From the cell containing the given text, extract its center point as [x, y] coordinate. 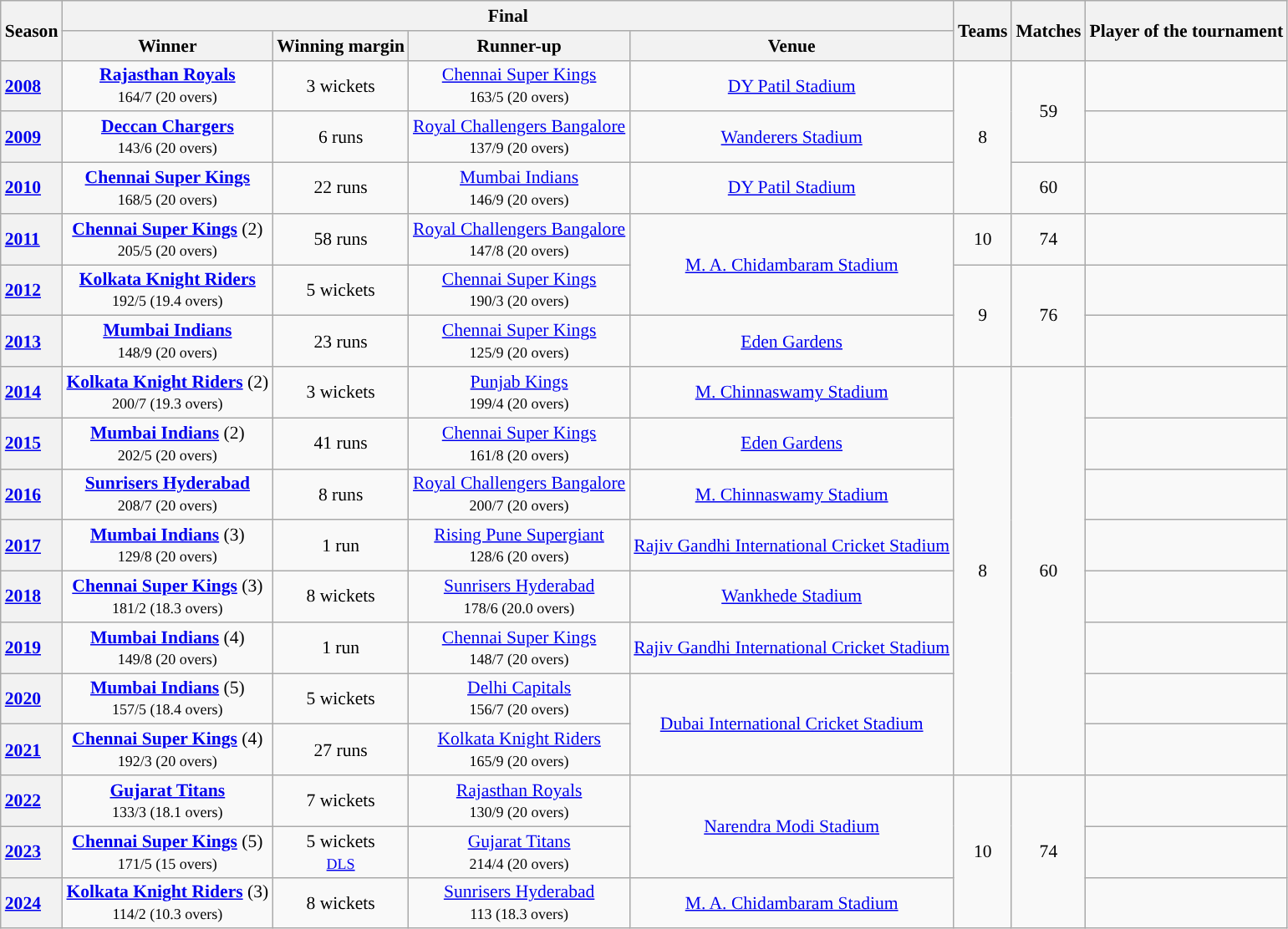
9 [983, 316]
8 runs [341, 495]
Chennai Super Kings190/3 (20 overs) [519, 291]
Chennai Super Kings (2)205/5 (20 overs) [167, 239]
2016 [32, 495]
Mumbai Indians (5)157/5 (18.4 overs) [167, 698]
Sunrisers Hyderabad113 (18.3 overs) [519, 902]
Final [508, 16]
2009 [32, 137]
Season [32, 30]
23 runs [341, 341]
Chennai Super Kings161/8 (20 overs) [519, 443]
2024 [32, 902]
Kolkata Knight Riders192/5 (19.4 overs) [167, 291]
7 wickets [341, 800]
2021 [32, 750]
Royal Challengers Bangalore200/7 (20 overs) [519, 495]
Mumbai Indians (3)129/8 (20 overs) [167, 546]
Kolkata Knight Riders (2)200/7 (19.3 overs) [167, 393]
Dubai International Cricket Stadium [792, 724]
Wanderers Stadium [792, 137]
Chennai Super Kings168/5 (20 overs) [167, 189]
6 runs [341, 137]
2022 [32, 800]
5 wicketsDLS [341, 852]
Kolkata Knight Riders (3)114/2 (10.3 overs) [167, 902]
Royal Challengers Bangalore137/9 (20 overs) [519, 137]
Mumbai Indians (4)149/8 (20 overs) [167, 648]
Chennai Super Kings (5)171/5 (15 overs) [167, 852]
Gujarat Titans214/4 (20 overs) [519, 852]
2020 [32, 698]
Runner-up [519, 46]
2017 [32, 546]
2023 [32, 852]
Player of the tournament [1186, 30]
41 runs [341, 443]
Rising Pune Supergiant128/6 (20 overs) [519, 546]
Mumbai Indians146/9 (20 overs) [519, 189]
2012 [32, 291]
2014 [32, 393]
Matches [1048, 30]
Chennai Super Kings (4)192/3 (20 overs) [167, 750]
Chennai Super Kings125/9 (20 overs) [519, 341]
Chennai Super Kings163/5 (20 overs) [519, 85]
Punjab Kings199/4 (20 overs) [519, 393]
2013 [32, 341]
2010 [32, 189]
Chennai Super Kings148/7 (20 overs) [519, 648]
Delhi Capitals156/7 (20 overs) [519, 698]
Mumbai Indians148/9 (20 overs) [167, 341]
2019 [32, 648]
Mumbai Indians (2)202/5 (20 overs) [167, 443]
2008 [32, 85]
22 runs [341, 189]
2015 [32, 443]
76 [1048, 316]
Rajasthan Royals130/9 (20 overs) [519, 800]
Gujarat Titans133/3 (18.1 overs) [167, 800]
Narendra Modi Stadium [792, 826]
Sunrisers Hyderabad208/7 (20 overs) [167, 495]
Wankhede Stadium [792, 596]
Rajasthan Royals 164/7 (20 overs) [167, 85]
Deccan Chargers143/6 (20 overs) [167, 137]
Sunrisers Hyderabad178/6 (20.0 overs) [519, 596]
Royal Challengers Bangalore147/8 (20 overs) [519, 239]
Teams [983, 30]
Chennai Super Kings (3)181/2 (18.3 overs) [167, 596]
Winner [167, 46]
Venue [792, 46]
2018 [32, 596]
59 [1048, 111]
2011 [32, 239]
Kolkata Knight Riders165/9 (20 overs) [519, 750]
58 runs [341, 239]
Winning margin [341, 46]
27 runs [341, 750]
